From the cell containing the given text, extract its center point as [x, y] coordinate. 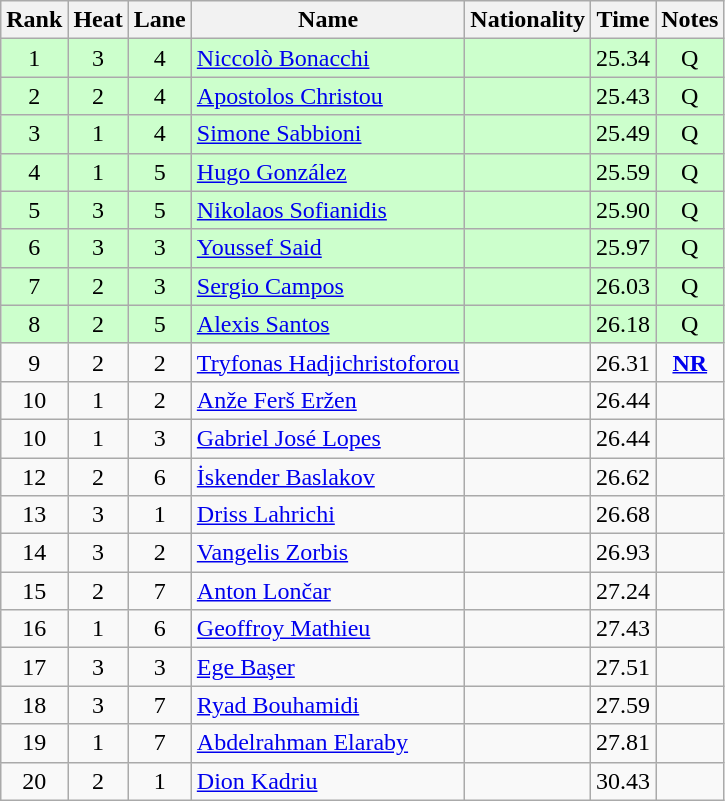
25.97 [624, 248]
26.03 [624, 286]
30.43 [624, 781]
Ryad Bouhamidi [328, 705]
25.34 [624, 58]
26.93 [624, 553]
Anže Ferš Eržen [328, 400]
Rank [34, 20]
Youssef Said [328, 248]
25.90 [624, 210]
12 [34, 477]
13 [34, 515]
Dion Kadriu [328, 781]
Alexis Santos [328, 324]
Time [624, 20]
16 [34, 629]
25.43 [624, 96]
27.43 [624, 629]
Simone Sabbioni [328, 134]
26.62 [624, 477]
Ege Başer [328, 667]
Niccolò Bonacchi [328, 58]
26.31 [624, 362]
26.68 [624, 515]
Anton Lončar [328, 591]
NR [690, 362]
27.51 [624, 667]
Hugo González [328, 172]
Heat [98, 20]
Gabriel José Lopes [328, 438]
Abdelrahman Elaraby [328, 743]
İskender Baslakov [328, 477]
27.59 [624, 705]
Sergio Campos [328, 286]
26.18 [624, 324]
Notes [690, 20]
27.81 [624, 743]
Name [328, 20]
8 [34, 324]
17 [34, 667]
Lane [160, 20]
14 [34, 553]
19 [34, 743]
25.49 [624, 134]
25.59 [624, 172]
Geoffroy Mathieu [328, 629]
Nikolaos Sofianidis [328, 210]
Vangelis Zorbis [328, 553]
20 [34, 781]
9 [34, 362]
Driss Lahrichi [328, 515]
Apostolos Christou [328, 96]
Tryfonas Hadjichristoforou [328, 362]
18 [34, 705]
15 [34, 591]
Nationality [528, 20]
27.24 [624, 591]
